Return the (X, Y) coordinate for the center point of the cell that contains the specified text.  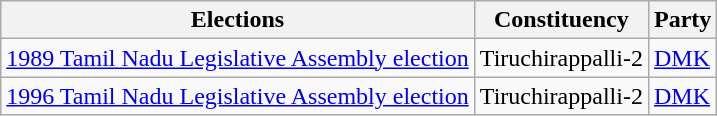
Party (682, 20)
Constituency (561, 20)
Elections (238, 20)
1996 Tamil Nadu Legislative Assembly election (238, 96)
1989 Tamil Nadu Legislative Assembly election (238, 58)
